From the cell containing the given text, extract its center point as (x, y) coordinate. 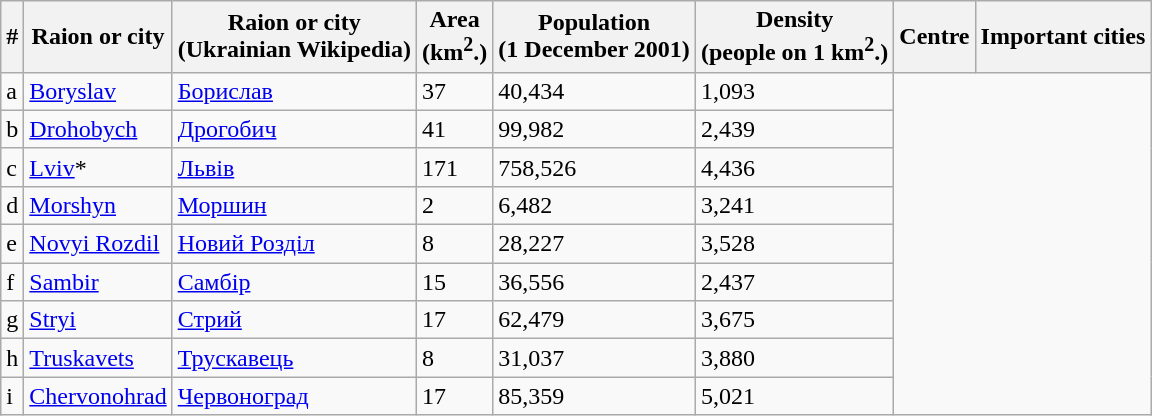
d (12, 205)
6,482 (594, 205)
99,982 (594, 129)
Sambir (98, 282)
31,037 (594, 358)
3,528 (794, 244)
h (12, 358)
Львів (294, 167)
171 (454, 167)
Raion or city(Ukrainian Wikipedia) (294, 37)
Centre (934, 37)
# (12, 37)
Boryslav (98, 91)
3,241 (794, 205)
Population(1 December 2001) (594, 37)
3,880 (794, 358)
Chervonohrad (98, 396)
15 (454, 282)
62,479 (594, 320)
28,227 (594, 244)
Дрогобич (294, 129)
e (12, 244)
Новий Розділ (294, 244)
2,439 (794, 129)
Червоноград (294, 396)
2,437 (794, 282)
c (12, 167)
1,093 (794, 91)
Самбір (294, 282)
Stryi (98, 320)
3,675 (794, 320)
37 (454, 91)
Important cities (1063, 37)
Трускавець (294, 358)
i (12, 396)
Density(people on 1 km2.) (794, 37)
Стрий (294, 320)
Raion or city (98, 37)
Drohobych (98, 129)
Area(km2.) (454, 37)
5,021 (794, 396)
Morshyn (98, 205)
a (12, 91)
Truskavets (98, 358)
g (12, 320)
Моршин (294, 205)
Lviv* (98, 167)
Борислав (294, 91)
f (12, 282)
758,526 (594, 167)
Novyi Rozdil (98, 244)
b (12, 129)
41 (454, 129)
85,359 (594, 396)
40,434 (594, 91)
36,556 (594, 282)
2 (454, 205)
4,436 (794, 167)
